Determine the (X, Y) coordinate at the center of the cell enclosing the given text.  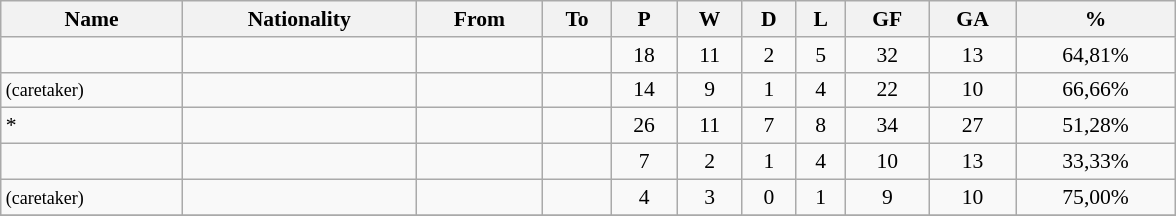
66,66% (1095, 90)
Name (92, 19)
64,81% (1095, 55)
D (768, 19)
GA (973, 19)
22 (888, 90)
8 (820, 126)
51,28% (1095, 126)
33,33% (1095, 162)
L (820, 19)
75,00% (1095, 197)
To (578, 19)
32 (888, 55)
5 (820, 55)
% (1095, 19)
P (644, 19)
14 (644, 90)
* (92, 126)
Nationality (299, 19)
W (710, 19)
27 (973, 126)
0 (768, 197)
GF (888, 19)
3 (710, 197)
34 (888, 126)
26 (644, 126)
18 (644, 55)
From (479, 19)
